Provide the (x, y) coordinate of the cell's center where the given text is located.  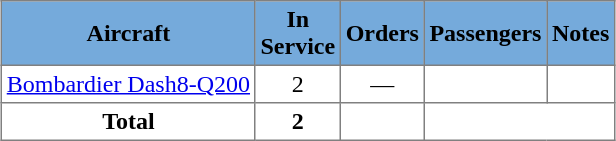
— (382, 84)
Orders (382, 33)
Total (128, 122)
Passengers (485, 33)
Notes (581, 33)
Aircraft (128, 33)
InService (298, 33)
Bombardier Dash8-Q200 (128, 84)
